Identify which cell holds the provided text, then report its (X, Y) central coordinate. 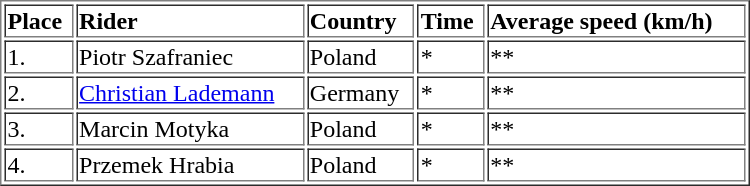
Average speed (km/h) (616, 20)
2. (38, 92)
Christian Lademann (190, 92)
Place (38, 20)
Country (361, 20)
Time (452, 20)
Przemek Hrabia (190, 164)
1. (38, 56)
4. (38, 164)
Germany (361, 92)
Marcin Motyka (190, 128)
Piotr Szafraniec (190, 56)
3. (38, 128)
Rider (190, 20)
